Scan for the cell matching the given text and deliver its (x, y) coordinate at center. 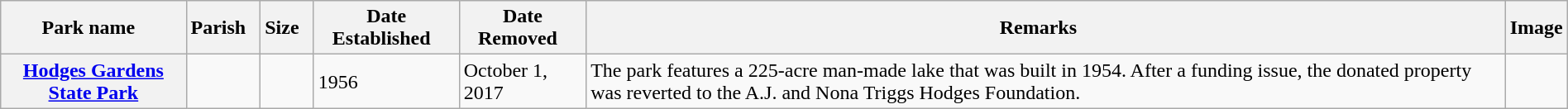
Parish (223, 28)
Size (287, 28)
Image (1537, 28)
Hodges Gardens State Park (93, 81)
Park name (93, 28)
1956 (386, 81)
Date Removed (523, 28)
October 1, 2017 (523, 81)
Remarks (1046, 28)
Date Established (386, 28)
